Find where the given text appears and provide that cell's center as (x, y) coordinate. 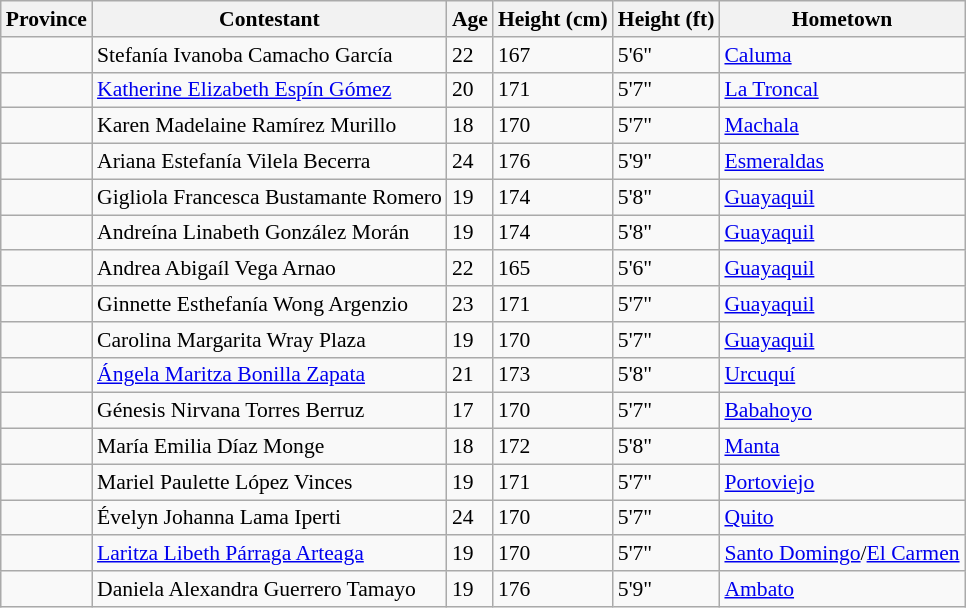
Ángela Maritza Bonilla Zapata (270, 375)
Stefanía Ivanoba Camacho García (270, 55)
Caluma (842, 55)
173 (553, 375)
Esmeraldas (842, 162)
Santo Domingo/El Carmen (842, 554)
Portoviejo (842, 482)
Karen Madelaine Ramírez Murillo (270, 126)
Hometown (842, 19)
Katherine Elizabeth Espín Gómez (270, 90)
La Troncal (842, 90)
Carolina Margarita Wray Plaza (270, 340)
172 (553, 447)
Age (470, 19)
Babahoyo (842, 411)
21 (470, 375)
Ginnette Esthefanía Wong Argenzio (270, 304)
Génesis Nirvana Torres Berruz (270, 411)
Urcuquí (842, 375)
17 (470, 411)
23 (470, 304)
Andreína Linabeth González Morán (270, 233)
María Emilia Díaz Monge (270, 447)
Andrea Abigaíl Vega Arnao (270, 269)
Manta (842, 447)
165 (553, 269)
Quito (842, 518)
Machala (842, 126)
Province (46, 19)
Laritza Libeth Párraga Arteaga (270, 554)
Daniela Alexandra Guerrero Tamayo (270, 589)
Gigliola Francesca Bustamante Romero (270, 197)
Ariana Estefanía Vilela Becerra (270, 162)
Mariel Paulette López Vinces (270, 482)
Évelyn Johanna Lama Iperti (270, 518)
Ambato (842, 589)
20 (470, 90)
Height (ft) (666, 19)
Contestant (270, 19)
Height (cm) (553, 19)
167 (553, 55)
